Find where the given text appears and provide that cell's center as (X, Y) coordinate. 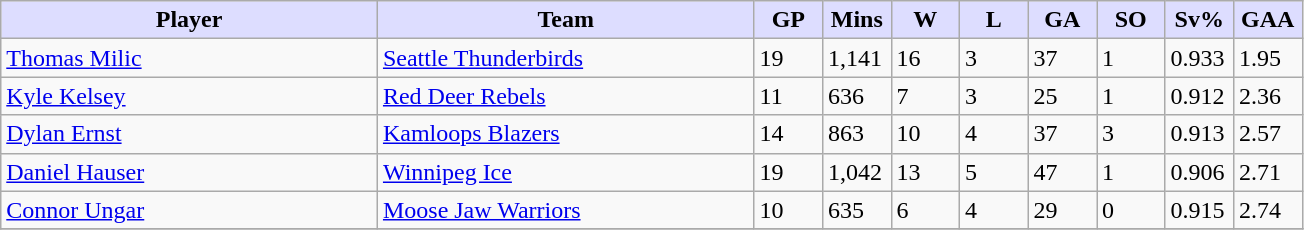
0.915 (1199, 210)
Daniel Hauser (190, 172)
2.74 (1268, 210)
GA (1062, 20)
Team (566, 20)
0 (1130, 210)
Dylan Ernst (190, 134)
13 (925, 172)
Kamloops Blazers (566, 134)
11 (788, 96)
Mins (857, 20)
GAA (1268, 20)
Moose Jaw Warriors (566, 210)
Sv% (1199, 20)
1.95 (1268, 58)
0.912 (1199, 96)
2.57 (1268, 134)
16 (925, 58)
L (994, 20)
863 (857, 134)
Thomas Milic (190, 58)
47 (1062, 172)
6 (925, 210)
Connor Ungar (190, 210)
Kyle Kelsey (190, 96)
W (925, 20)
635 (857, 210)
1,141 (857, 58)
1,042 (857, 172)
7 (925, 96)
14 (788, 134)
0.913 (1199, 134)
GP (788, 20)
SO (1130, 20)
2.36 (1268, 96)
Player (190, 20)
Winnipeg Ice (566, 172)
29 (1062, 210)
5 (994, 172)
25 (1062, 96)
0.933 (1199, 58)
Red Deer Rebels (566, 96)
0.906 (1199, 172)
636 (857, 96)
2.71 (1268, 172)
Seattle Thunderbirds (566, 58)
